Capture the cell that displays the provided text and extract its (X, Y) central coordinate. 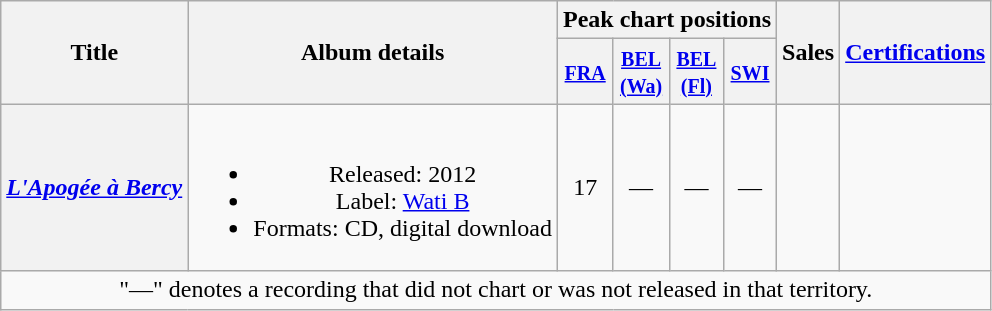
FRA (584, 72)
Album details (373, 52)
Peak chart positions (666, 20)
BEL(Wa) (642, 72)
Sales (808, 52)
Released: 2012Label: Wati BFormats: CD, digital download (373, 188)
Certifications (916, 52)
17 (584, 188)
Title (94, 52)
SWI (750, 72)
L'Apogée à Bercy (94, 188)
"—" denotes a recording that did not chart or was not released in that territory. (496, 290)
BEL(Fl) (696, 72)
